Output the (X, Y) coordinate of the center of the cell containing the given text.  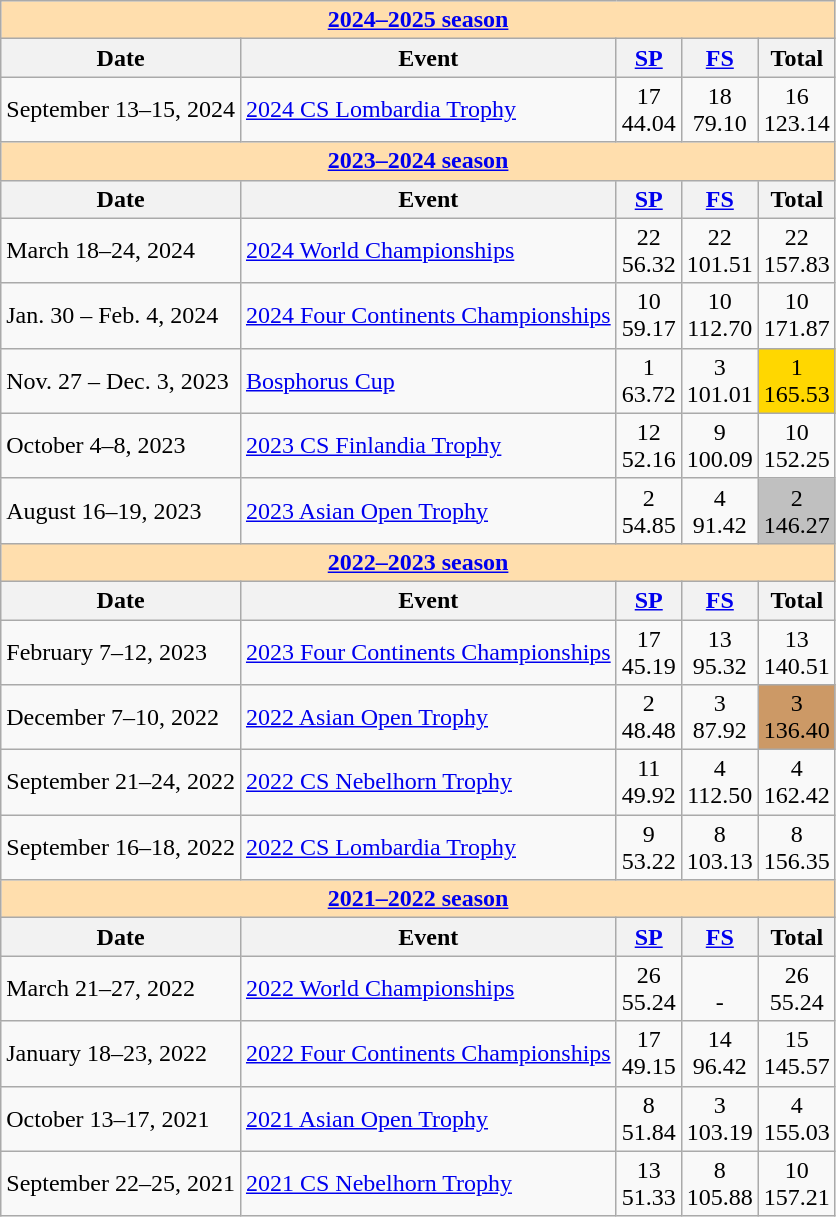
11 49.92 (648, 782)
4 91.42 (720, 510)
15 145.57 (796, 1054)
August 16–19, 2023 (121, 510)
2021 CS Nebelhorn Trophy (428, 1184)
Jan. 30 – Feb. 4, 2024 (121, 316)
13 140.51 (796, 652)
3 87.92 (720, 718)
2023–2024 season (418, 161)
18 79.10 (720, 110)
8 105.88 (720, 1184)
September 13–15, 2024 (121, 110)
17 45.19 (648, 652)
September 21–24, 2022 (121, 782)
March 18–24, 2024 (121, 250)
2021 Asian Open Trophy (428, 1118)
2022 Asian Open Trophy (428, 718)
3 103.19 (720, 1118)
17 44.04 (648, 110)
2 54.85 (648, 510)
2 48.48 (648, 718)
10 152.25 (796, 446)
22 101.51 (720, 250)
2023 CS Finlandia Trophy (428, 446)
4 155.03 (796, 1118)
2024 Four Continents Championships (428, 316)
2024 World Championships (428, 250)
1 63.72 (648, 380)
2022 CS Lombardia Trophy (428, 848)
8 51.84 (648, 1118)
October 4–8, 2023 (121, 446)
2023 Asian Open Trophy (428, 510)
4 112.50 (720, 782)
4 162.42 (796, 782)
10 157.21 (796, 1184)
2021–2022 season (418, 899)
10 59.17 (648, 316)
2022–2023 season (418, 562)
September 16–18, 2022 (121, 848)
October 13–17, 2021 (121, 1118)
3 136.40 (796, 718)
December 7–10, 2022 (121, 718)
13 51.33 (648, 1184)
22 56.32 (648, 250)
17 49.15 (648, 1054)
8 156.35 (796, 848)
14 96.42 (720, 1054)
2 146.27 (796, 510)
2024–2025 season (418, 20)
3 101.01 (720, 380)
September 22–25, 2021 (121, 1184)
8 103.13 (720, 848)
March 21–27, 2022 (121, 988)
2024 CS Lombardia Trophy (428, 110)
16 123.14 (796, 110)
2022 Four Continents Championships (428, 1054)
13 95.32 (720, 652)
10 112.70 (720, 316)
January 18–23, 2022 (121, 1054)
12 52.16 (648, 446)
2022 CS Nebelhorn Trophy (428, 782)
2023 Four Continents Championships (428, 652)
Nov. 27 – Dec. 3, 2023 (121, 380)
9 100.09 (720, 446)
Bosphorus Cup (428, 380)
22 157.83 (796, 250)
10 171.87 (796, 316)
2022 World Championships (428, 988)
1 165.53 (796, 380)
February 7–12, 2023 (121, 652)
- (720, 988)
9 53.22 (648, 848)
